Identify which cell holds the provided text, then report its [x, y] central coordinate. 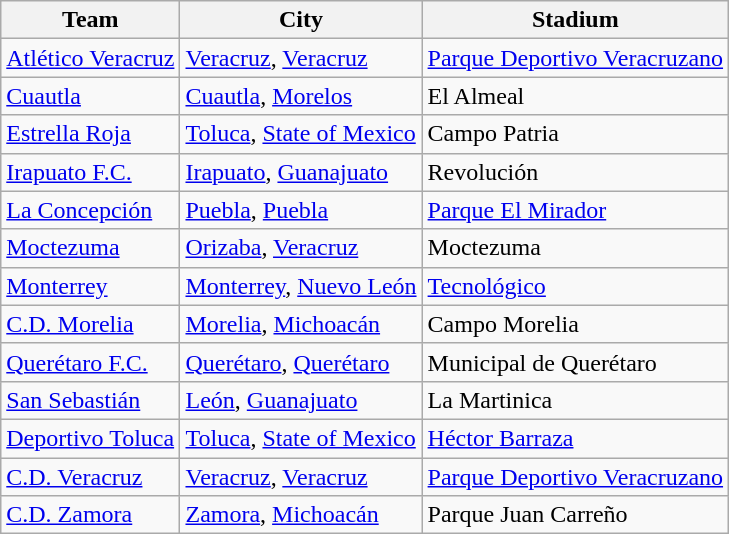
Campo Morelia [576, 324]
Cuautla [90, 96]
City [301, 20]
Revolución [576, 172]
Parque El Mirador [576, 210]
Querétaro F.C. [90, 362]
San Sebastián [90, 400]
Municipal de Querétaro [576, 362]
Atlético Veracruz [90, 58]
Team [90, 20]
Tecnológico [576, 286]
Campo Patria [576, 134]
León, Guanajuato [301, 400]
C.D. Zamora [90, 515]
Zamora, Michoacán [301, 515]
Puebla, Puebla [301, 210]
Héctor Barraza [576, 438]
Stadium [576, 20]
Irapuato, Guanajuato [301, 172]
La Concepción [90, 210]
Orizaba, Veracruz [301, 248]
Parque Juan Carreño [576, 515]
Deportivo Toluca [90, 438]
Irapuato F.C. [90, 172]
Morelia, Michoacán [301, 324]
Estrella Roja [90, 134]
La Martinica [576, 400]
Cuautla, Morelos [301, 96]
Monterrey [90, 286]
Monterrey, Nuevo León [301, 286]
Querétaro, Querétaro [301, 362]
C.D. Veracruz [90, 477]
C.D. Morelia [90, 324]
El Almeal [576, 96]
